Search for the cell housing the specified text and yield its [X, Y] center coordinate. 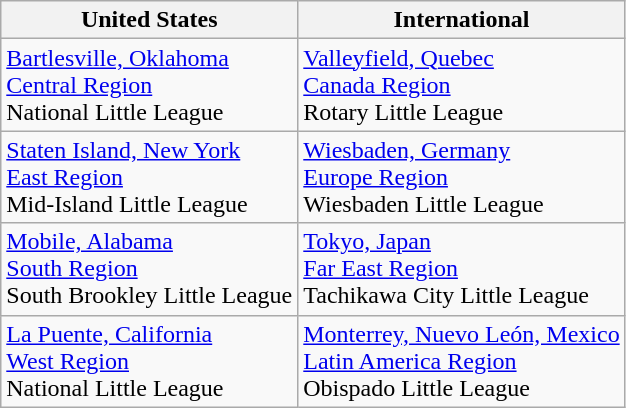
La Puente, CaliforniaWest RegionNational Little League [150, 361]
Valleyfield, Quebec Canada RegionRotary Little League [462, 85]
Monterrey, Nuevo León, MexicoLatin America RegionObispado Little League [462, 361]
Tokyo, JapanFar East RegionTachikawa City Little League [462, 269]
Bartlesville, OklahomaCentral RegionNational Little League [150, 85]
Mobile, AlabamaSouth RegionSouth Brookley Little League [150, 269]
Wiesbaden, GermanyEurope RegionWiesbaden Little League [462, 177]
Staten Island, New YorkEast RegionMid-Island Little League [150, 177]
United States [150, 20]
International [462, 20]
